For the text-containing cell, return its midpoint in [x, y] coordinate format. 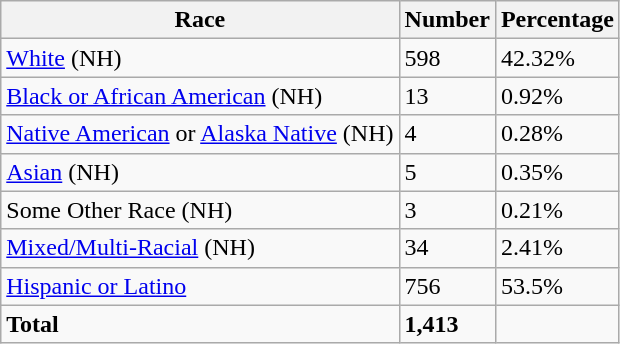
2.41% [557, 248]
Hispanic or Latino [200, 286]
Mixed/Multi-Racial (NH) [200, 248]
Black or African American (NH) [200, 96]
0.28% [557, 134]
Total [200, 324]
Native American or Alaska Native (NH) [200, 134]
Race [200, 20]
598 [447, 58]
Some Other Race (NH) [200, 210]
0.92% [557, 96]
White (NH) [200, 58]
4 [447, 134]
3 [447, 210]
Asian (NH) [200, 172]
Number [447, 20]
34 [447, 248]
756 [447, 286]
0.35% [557, 172]
53.5% [557, 286]
Percentage [557, 20]
0.21% [557, 210]
13 [447, 96]
5 [447, 172]
1,413 [447, 324]
42.32% [557, 58]
